For the text-containing cell, return its midpoint in (X, Y) coordinate format. 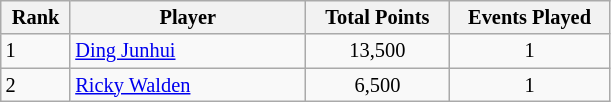
13,500 (378, 51)
Rank (36, 17)
Events Played (530, 17)
Total Points (378, 17)
6,500 (378, 85)
Ricky Walden (188, 85)
Player (188, 17)
2 (36, 85)
Ding Junhui (188, 51)
